Identify which cell holds the provided text, then report its [X, Y] central coordinate. 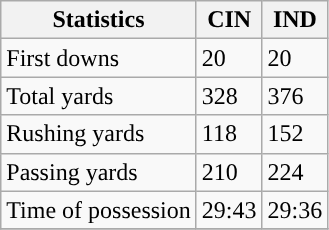
Time of possession [99, 210]
Passing yards [99, 172]
CIN [229, 20]
Statistics [99, 20]
152 [295, 134]
210 [229, 172]
224 [295, 172]
376 [295, 96]
Total yards [99, 96]
328 [229, 96]
IND [295, 20]
First downs [99, 58]
29:36 [295, 210]
Rushing yards [99, 134]
118 [229, 134]
29:43 [229, 210]
